Pinpoint the cell where the given text exists, returning its [X, Y] midpoint coordinate. 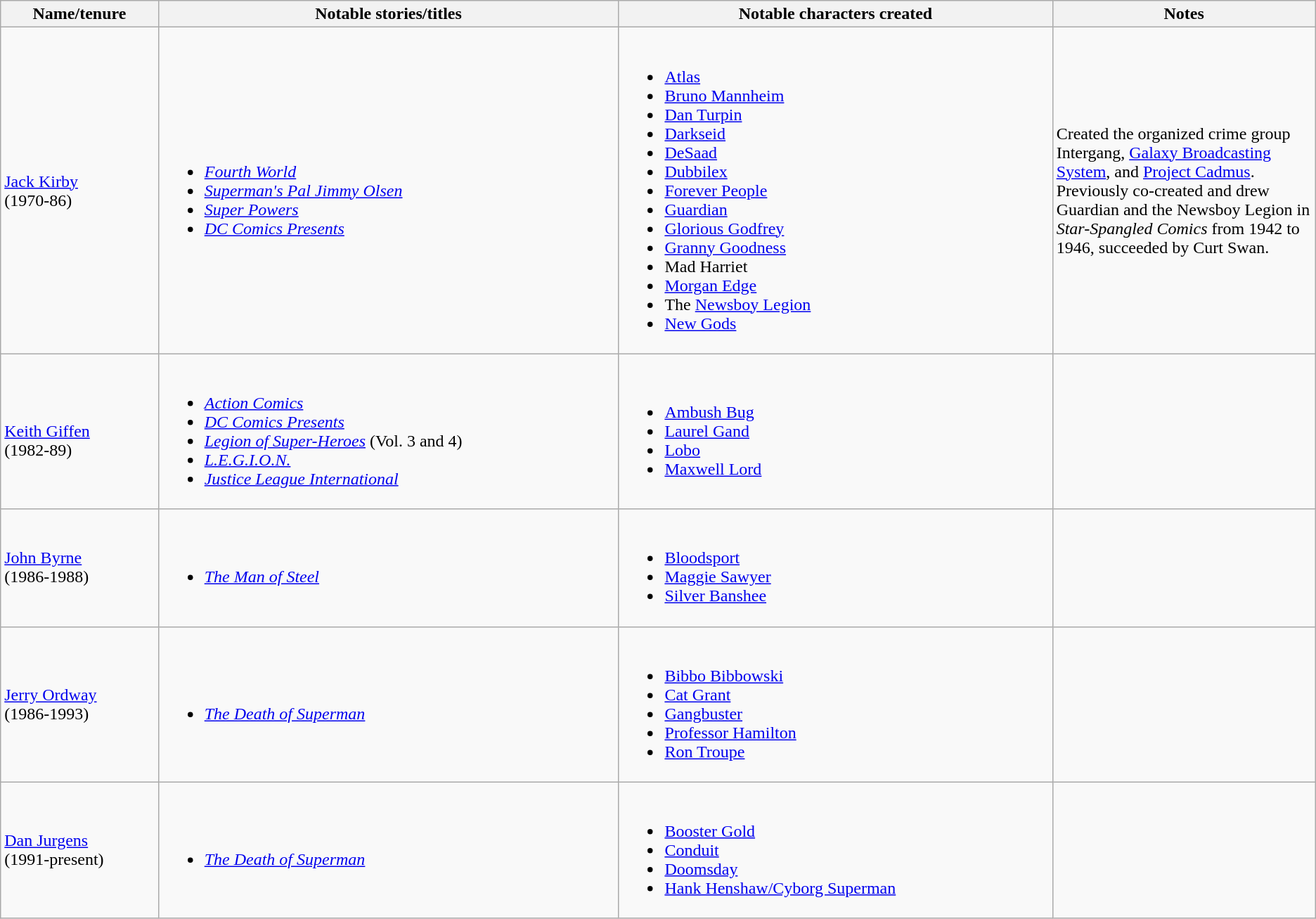
Ambush BugLaurel GandLoboMaxwell Lord [835, 432]
John Byrne(1986-1988) [79, 568]
Notable stories/titles [388, 14]
Jack Kirby(1970-86) [79, 191]
Keith Giffen(1982-89) [79, 432]
Jerry Ordway(1986-1993) [79, 705]
Bibbo BibbowskiCat GrantGangbusterProfessor HamiltonRon Troupe [835, 705]
Notable characters created [835, 14]
Name/tenure [79, 14]
Dan Jurgens(1991-present) [79, 850]
Notes [1184, 14]
Booster GoldConduitDoomsdayHank Henshaw/Cyborg Superman [835, 850]
Action ComicsDC Comics PresentsLegion of Super-Heroes (Vol. 3 and 4)L.E.G.I.O.N.Justice League International [388, 432]
The Man of Steel [388, 568]
BloodsportMaggie SawyerSilver Banshee [835, 568]
Fourth WorldSuperman's Pal Jimmy OlsenSuper PowersDC Comics Presents [388, 191]
